Provide the (X, Y) coordinate of the cell's center where the given text is located.  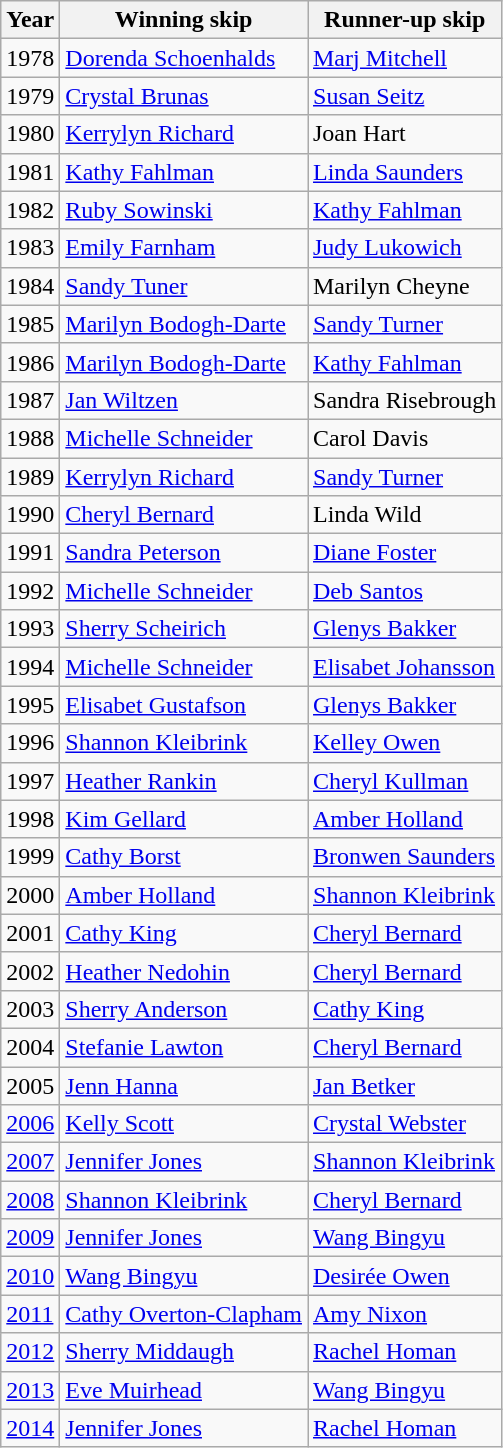
Jan Betker (405, 1085)
Linda Saunders (405, 172)
2001 (30, 933)
2005 (30, 1085)
2009 (30, 1238)
1985 (30, 324)
1978 (30, 58)
1997 (30, 781)
1995 (30, 705)
Sandy Tuner (184, 286)
Runner-up skip (405, 20)
Kelly Scott (184, 1124)
2002 (30, 971)
Linda Wild (405, 515)
1980 (30, 134)
Judy Lukowich (405, 248)
2014 (30, 1428)
Elisabet Johansson (405, 667)
1988 (30, 438)
Marilyn Cheyne (405, 286)
Sandra Peterson (184, 553)
1990 (30, 515)
1982 (30, 210)
1989 (30, 477)
Heather Nedohin (184, 971)
Kim Gellard (184, 819)
2006 (30, 1124)
Sherry Anderson (184, 1009)
1999 (30, 857)
Crystal Webster (405, 1124)
1994 (30, 667)
Marj Mitchell (405, 58)
Jan Wiltzen (184, 400)
Winning skip (184, 20)
Deb Santos (405, 591)
Ruby Sowinski (184, 210)
Desirée Owen (405, 1276)
Susan Seitz (405, 96)
2012 (30, 1352)
Dorenda Schoenhalds (184, 58)
Elisabet Gustafson (184, 705)
1991 (30, 553)
Sandra Risebrough (405, 400)
1996 (30, 743)
2000 (30, 895)
Year (30, 20)
Carol Davis (405, 438)
2003 (30, 1009)
2013 (30, 1390)
2010 (30, 1276)
Stefanie Lawton (184, 1047)
Joan Hart (405, 134)
1998 (30, 819)
Kelley Owen (405, 743)
1981 (30, 172)
Cheryl Kullman (405, 781)
Sherry Scheirich (184, 629)
Jenn Hanna (184, 1085)
2011 (30, 1314)
1979 (30, 96)
2007 (30, 1162)
1992 (30, 591)
2008 (30, 1200)
Cathy Overton-Clapham (184, 1314)
Bronwen Saunders (405, 857)
Crystal Brunas (184, 96)
Sherry Middaugh (184, 1352)
Heather Rankin (184, 781)
1993 (30, 629)
1983 (30, 248)
Diane Foster (405, 553)
Eve Muirhead (184, 1390)
1984 (30, 286)
2004 (30, 1047)
1986 (30, 362)
Emily Farnham (184, 248)
Amy Nixon (405, 1314)
1987 (30, 400)
Cathy Borst (184, 857)
